For the text-containing cell, return its midpoint in [X, Y] coordinate format. 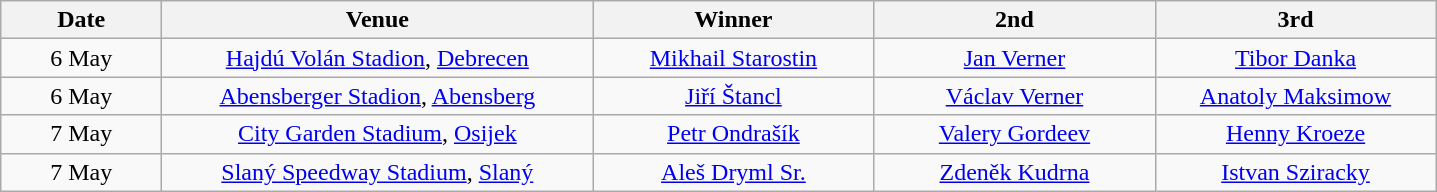
Date [82, 20]
2nd [1014, 20]
Jiří Štancl [734, 96]
City Garden Stadium, Osijek [378, 134]
Zdeněk Kudrna [1014, 172]
Petr Ondrašík [734, 134]
Abensberger Stadion, Abensberg [378, 96]
Istvan Sziracky [1296, 172]
Henny Kroeze [1296, 134]
Anatoly Maksimow [1296, 96]
Mikhail Starostin [734, 58]
Winner [734, 20]
Slaný Speedway Stadium, Slaný [378, 172]
Tibor Danka [1296, 58]
Hajdú Volán Stadion, Debrecen [378, 58]
Václav Verner [1014, 96]
Aleš Dryml Sr. [734, 172]
3rd [1296, 20]
Valery Gordeev [1014, 134]
Jan Verner [1014, 58]
Venue [378, 20]
